Return (x, y) of the center of cell containing provided text 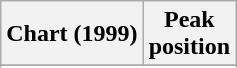
Chart (1999) (72, 34)
Peakposition (189, 34)
